Pinpoint the cell where the given text exists, returning its (X, Y) midpoint coordinate. 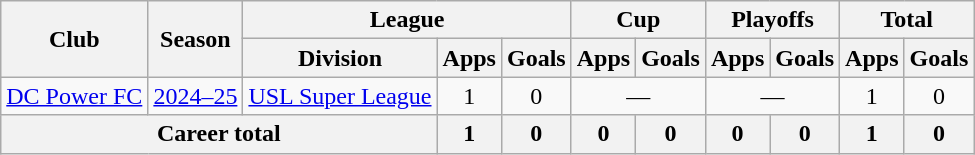
League (407, 20)
Playoffs (772, 20)
Club (74, 39)
Total (907, 20)
Season (196, 39)
DC Power FC (74, 96)
USL Super League (340, 96)
Cup (638, 20)
2024–25 (196, 96)
Division (340, 58)
Career total (219, 134)
